Return [x, y] of the center of cell containing provided text 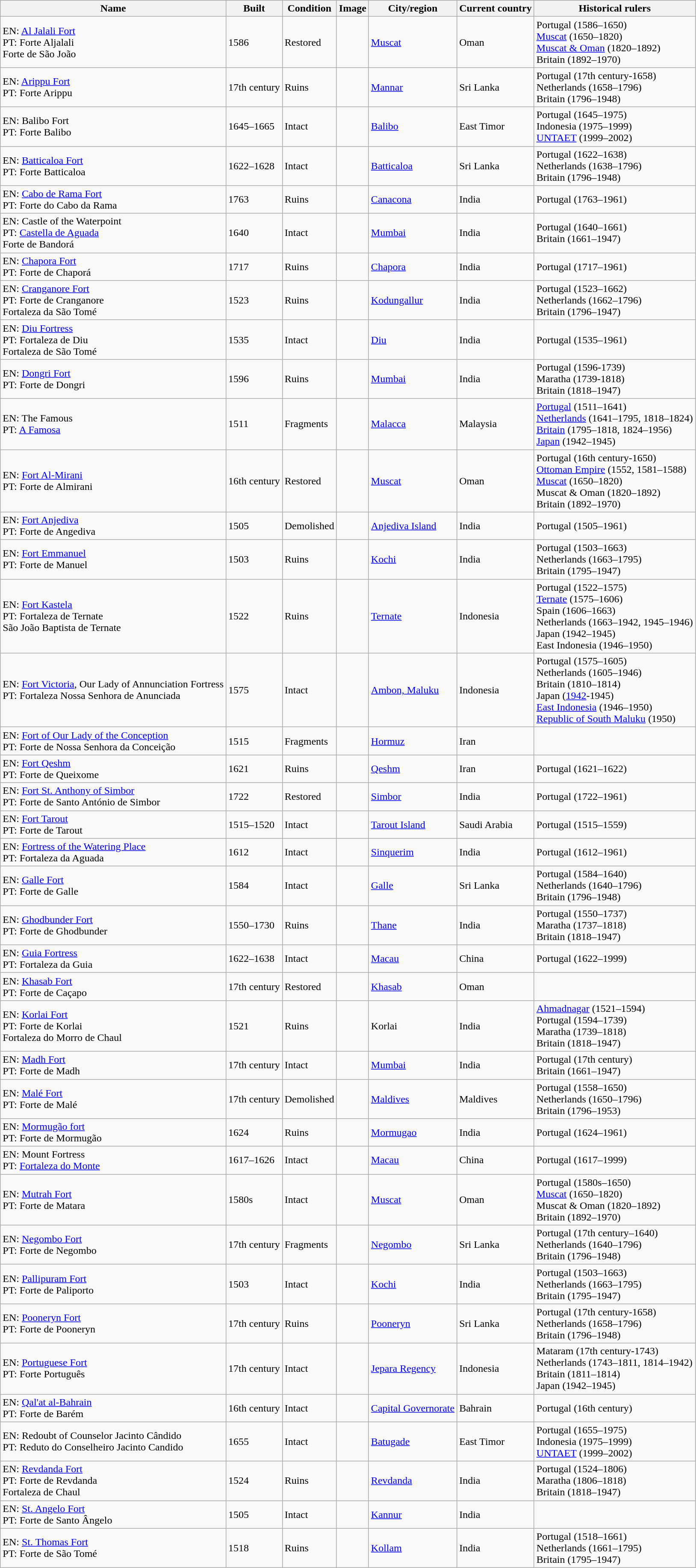
Pooneryn [413, 1323]
EN: Fort KastelaPT: Fortaleza de Ternate São João Baptista de Ternate [113, 616]
Portugal (1523–1662)Netherlands (1662–1796)Britain (1796–1947) [615, 300]
EN: Mount FortressPT: Fortaleza do Monte [113, 1160]
1518 [254, 1548]
Bahrain [496, 1408]
Portugal (1511–1641)Netherlands (1641–1795, 1818–1824)Britain (1795–1818, 1824–1956)Japan (1942–1945) [615, 424]
1550–1730 [254, 925]
Portugal (1763–1961) [615, 199]
EN: Diu Fortress PT: Fortaleza de Diu Fortaleza de São Tomé [113, 339]
Portugal (1612–1961) [615, 852]
Balibo [413, 127]
Portugal (1575–1605)Netherlands (1605–1946)Britain (1810–1814)Japan (1942-1945)East Indonesia (1946–1950)Republic of South Maluku (1950) [615, 690]
EN: Pallipuram FortPT: Forte de Paliporto [113, 1284]
EN: Pooneryn FortPT: Forte de Pooneryn [113, 1323]
Portugal (1655–1975)Indonesia (1975–1999)UNTAET (1999–2002) [615, 1441]
1521 [254, 1026]
1596 [254, 379]
EN: Fortress of the Watering Place PT: Fortaleza da Aguada [113, 852]
Portugal (1722–1961) [615, 797]
EN: Dongri FortPT: Forte de Dongri [113, 379]
Portugal (1580s–1650)Muscat (1650–1820)Muscat & Oman (1820–1892)Britain (1892–1970) [615, 1200]
Portugal (1535–1961) [615, 339]
Sinquerim [413, 852]
Portugal (1622–1999) [615, 958]
Portugal (1522–1575)Ternate (1575–1606)Spain (1606–1663)Netherlands (1663–1942, 1945–1946)Japan (1942–1945)East Indonesia (1946–1950) [615, 616]
EN: Balibo Fort PT: Forte Balibo [113, 127]
Portugal (1584–1640)Netherlands (1640–1796)Britain (1796–1948) [615, 886]
Malaysia [496, 424]
Current country [496, 9]
Portugal (1515–1559) [615, 824]
Portugal (1586–1650)Muscat (1650–1820)Muscat & Oman (1820–1892)Britain (1892–1970) [615, 42]
1617–1626 [254, 1160]
Name [113, 9]
EN: Fort QeshmPT: Forte de Queixome [113, 769]
1584 [254, 886]
Hormuz [413, 741]
1522 [254, 616]
1622–1638 [254, 958]
1722 [254, 797]
1515–1520 [254, 824]
Historical rulers [615, 9]
EN: Cranganore FortPT: Forte de Cranganore Fortaleza da São Tomé [113, 300]
Capital Governorate [413, 1408]
EN: Khasab FortPT: Forte de Caçapo [113, 987]
Image [352, 9]
Anjediva Island [413, 526]
Portugal (1624–1961) [615, 1133]
1622–1628 [254, 166]
Galle [413, 886]
1624 [254, 1133]
Mannar [413, 87]
Portugal (1622–1638)Netherlands (1638–1796)Britain (1796–1948) [615, 166]
Portugal (1505–1961) [615, 526]
EN: Fort of Our Lady of the ConceptionPT: Forte de Nossa Senhora da Conceição [113, 741]
Portugal (1717–1961) [615, 267]
Korlai [413, 1026]
Portugal (1640–1661)Britain (1661–1947) [615, 233]
Built [254, 9]
1580s [254, 1200]
Portugal (16th century-1650)Ottoman Empire (1552, 1581–1588)Muscat (1650–1820)Muscat & Oman (1820–1892)Britain (1892–1970) [615, 481]
EN: Malé FortPT: Forte de Malé [113, 1099]
EN: Fort AnjedivaPT: Forte de Angediva [113, 526]
1523 [254, 300]
EN: Fort EmmanuelPT: Forte de Manuel [113, 560]
Portugal (16th century) [615, 1408]
1621 [254, 769]
Saudi Arabia [496, 824]
Canacona [413, 199]
Portugal (17th century–1640)Netherlands (1640–1796)Britain (1796–1948) [615, 1245]
Portugal (1596-1739)Maratha (1739-1818)Britain (1818–1947) [615, 379]
EN: Guia FortressPT: Fortaleza da Guia [113, 958]
Thane [413, 925]
1645–1665 [254, 127]
Ahmadnagar (1521–1594)Portugal (1594–1739)Maratha (1739–1818)Britain (1818–1947) [615, 1026]
EN: St. Angelo FortPT: Forte de Santo Ângelo [113, 1514]
Mataram (17th century-1743)Netherlands (1743–1811, 1814–1942)Britain (1811–1814)Japan (1942–1945) [615, 1369]
Revdanda [413, 1481]
Batticaloa [413, 166]
EN: Portuguese FortPT: Forte Português [113, 1369]
Jepara Regency [413, 1369]
Simbor [413, 797]
City/region [413, 9]
Qeshm [413, 769]
EN: The FamousPT: A Famosa [113, 424]
Diu [413, 339]
EN: Ghodbunder FortPT: Forte de Ghodbunder [113, 925]
EN: Fort Al-MiraniPT: Forte de Almirani [113, 481]
Portugal (17th century)Britain (1661–1947) [615, 1065]
1717 [254, 267]
EN: Fort Victoria, Our Lady of Annunciation FortressPT: Fortaleza Nossa Senhora de Anunciada [113, 690]
Batugade [413, 1441]
1515 [254, 741]
EN: Qal'at al-BahrainPT: Forte de Barém [113, 1408]
Portugal (1524–1806)Maratha (1806–1818)Britain (1818–1947) [615, 1481]
EN: Mormugão fortPT: Forte de Mormugão [113, 1133]
EN: Castle of the WaterpointPT: Castella de Aguada Forte de Bandorá [113, 233]
1655 [254, 1441]
Portugal (1558–1650)Netherlands (1650–1796)Britain (1796–1953) [615, 1099]
Kodungallur [413, 300]
1535 [254, 339]
1763 [254, 199]
Portugal (1617–1999) [615, 1160]
1586 [254, 42]
EN: Negombo FortPT: Forte de Negombo [113, 1245]
EN: Batticaloa Fort PT: Forte Batticaloa [113, 166]
Malacca [413, 424]
Ternate [413, 616]
Portugal (1550–1737)Maratha (1737–1818)Britain (1818–1947) [615, 925]
EN: Madh FortPT: Forte de Madh [113, 1065]
Mormugao [413, 1133]
EN: Fort TaroutPT: Forte de Tarout [113, 824]
Kannur [413, 1514]
Negombo [413, 1245]
1612 [254, 852]
1575 [254, 690]
EN: Cabo de Rama Fort PT: Forte do Cabo da Rama [113, 199]
EN: Korlai FortPT: Forte de Korlai Fortaleza do Morro de Chaul [113, 1026]
Portugal (1518–1661)Netherlands (1661–1795)Britain (1795–1947) [615, 1548]
EN: Mutrah FortPT: Forte de Matara [113, 1200]
Khasab [413, 987]
EN: Arippu FortPT: Forte Arippu [113, 87]
EN: Chapora Fort PT: Forte de Chaporá [113, 267]
Kollam [413, 1548]
EN: Galle FortPT: Forte de Galle [113, 886]
EN: Fort St. Anthony of SimborPT: Forte de Santo António de Simbor [113, 797]
1524 [254, 1481]
EN: Al Jalali FortPT: Forte Aljalali Forte de São João [113, 42]
Portugal (1621–1622) [615, 769]
Portugal (1645–1975)Indonesia (1975–1999)UNTAET (1999–2002) [615, 127]
1640 [254, 233]
EN: Revdanda FortPT: Forte de Revdanda Fortaleza de Chaul [113, 1481]
1511 [254, 424]
Chapora [413, 267]
Condition [310, 9]
Tarout Island [413, 824]
EN: St. Thomas FortPT: Forte de São Tomé [113, 1548]
EN: Redoubt of Counselor Jacinto Cândido PT: Reduto do Conselheiro Jacinto Candido [113, 1441]
Ambon, Maluku [413, 690]
